Find where the given text appears and provide that cell's center as (X, Y) coordinate. 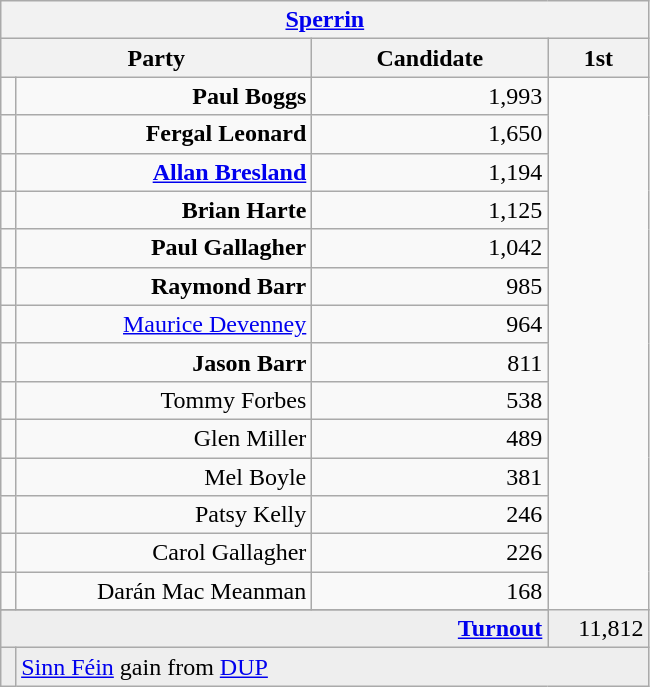
246 (430, 515)
Maurice Devenney (164, 324)
489 (430, 438)
Sperrin (325, 20)
985 (430, 286)
Candidate (430, 58)
Carol Gallagher (164, 553)
1,125 (430, 210)
Paul Gallagher (164, 248)
Paul Boggs (164, 96)
Glen Miller (164, 438)
964 (430, 324)
Sinn Féin gain from DUP (332, 667)
Mel Boyle (164, 477)
Darán Mac Meanman (164, 591)
226 (430, 553)
Raymond Barr (164, 286)
1st (598, 58)
Turnout (274, 629)
168 (430, 591)
1,993 (430, 96)
Allan Bresland (164, 172)
811 (430, 362)
11,812 (598, 629)
1,042 (430, 248)
1,194 (430, 172)
381 (430, 477)
Fergal Leonard (164, 134)
Tommy Forbes (164, 400)
Brian Harte (164, 210)
Jason Barr (164, 362)
1,650 (430, 134)
Patsy Kelly (164, 515)
Party (156, 58)
538 (430, 400)
